Scan for the cell matching the given text and deliver its [x, y] coordinate at center. 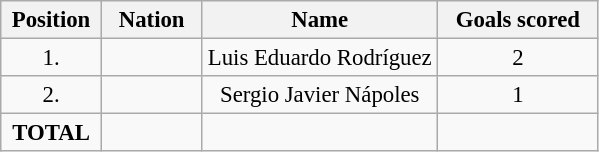
Sergio Javier Nápoles [320, 95]
Name [320, 20]
TOTAL [52, 133]
2. [52, 95]
Goals scored [518, 20]
Luis Eduardo Rodríguez [320, 58]
2 [518, 58]
1 [518, 95]
Nation [152, 20]
1. [52, 58]
Position [52, 20]
